Capture the cell that displays the provided text and extract its (X, Y) central coordinate. 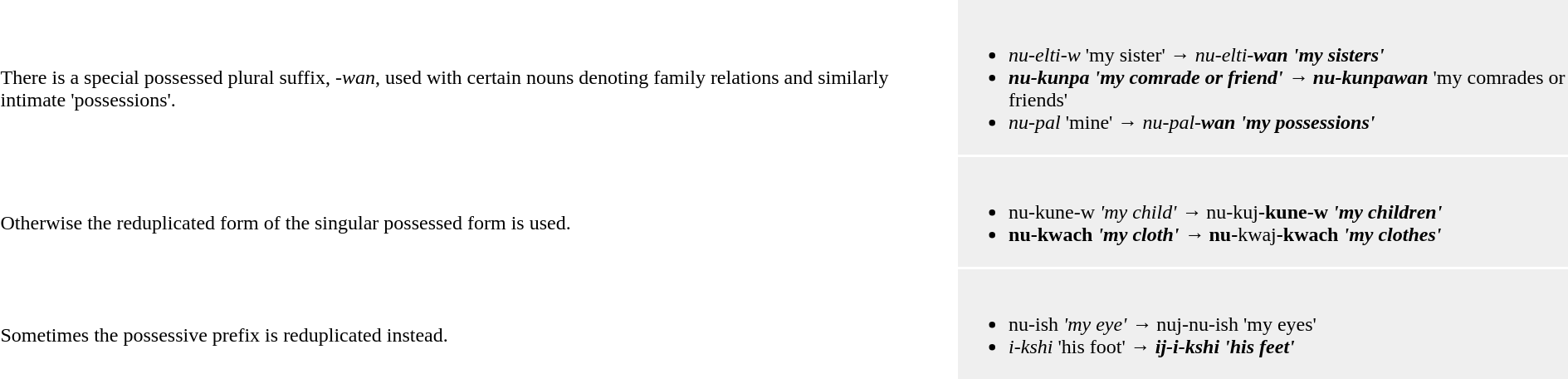
nu-kune-w 'my child' → nu-kuj-kune-w 'my children'nu-kwach 'my cloth' → nu-kwaj-kwach 'my clothes' (1263, 212)
nu-ish 'my eye' → nuj-nu-ish 'my eyes'i-kshi 'his foot' → ij-i-kshi 'his feet' (1263, 324)
